For the text-containing cell, return its midpoint in (x, y) coordinate format. 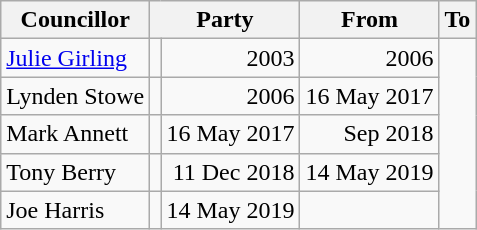
Party (225, 20)
2003 (230, 58)
From (370, 20)
Sep 2018 (370, 134)
Councillor (76, 20)
Tony Berry (76, 172)
11 Dec 2018 (230, 172)
Lynden Stowe (76, 96)
To (458, 20)
Mark Annett (76, 134)
Joe Harris (76, 210)
Julie Girling (76, 58)
